Search for the cell housing the specified text and yield its (x, y) center coordinate. 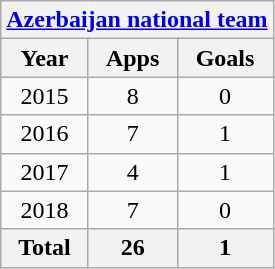
Year (45, 58)
Total (45, 248)
2015 (45, 96)
Goals (225, 58)
26 (132, 248)
2018 (45, 210)
2017 (45, 172)
4 (132, 172)
Apps (132, 58)
8 (132, 96)
2016 (45, 134)
Azerbaijan national team (137, 20)
